Return the (X, Y) coordinate for the center point of the cell that contains the specified text.  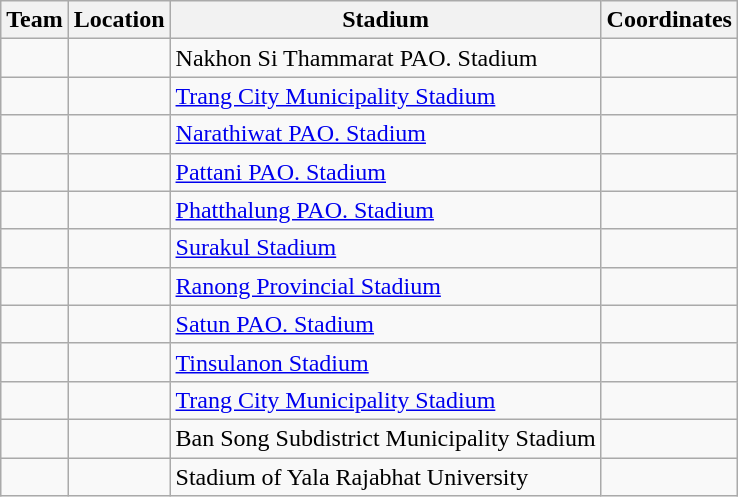
Stadium (386, 20)
Phatthalung PAO. Stadium (386, 210)
Narathiwat PAO. Stadium (386, 134)
Ranong Provincial Stadium (386, 286)
Satun PAO. Stadium (386, 324)
Nakhon Si Thammarat PAO. Stadium (386, 58)
Tinsulanon Stadium (386, 362)
Coordinates (669, 20)
Surakul Stadium (386, 248)
Pattani PAO. Stadium (386, 172)
Ban Song Subdistrict Municipality Stadium (386, 438)
Stadium of Yala Rajabhat University (386, 477)
Location (119, 20)
Team (35, 20)
